Extract the (X, Y) coordinate from the center of the cell holding the provided text.  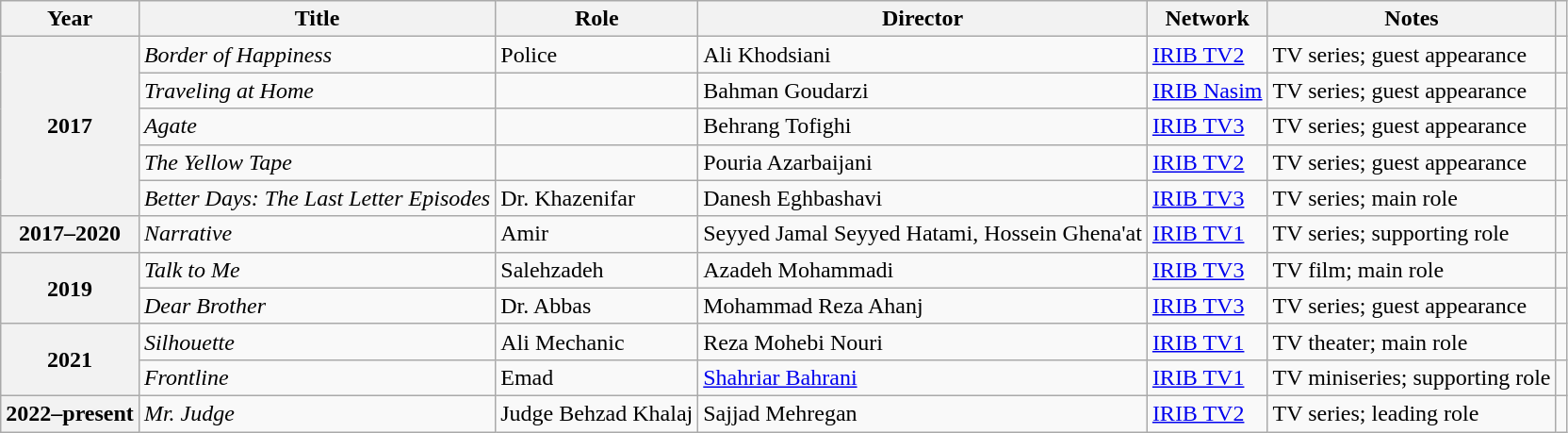
Behrang Tofighi (923, 126)
Danesh Eghbashavi (923, 198)
Sajjad Mehregan (923, 413)
Notes (1412, 19)
Border of Happiness (317, 55)
Ali Khodsiani (923, 55)
Narrative (317, 234)
The Yellow Tape (317, 162)
Network (1207, 19)
Mohammad Reza Ahanj (923, 306)
2021 (70, 359)
Title (317, 19)
Shahriar Bahrani (923, 377)
IRIB Nasim (1207, 91)
Director (923, 19)
TV series; supporting role (1412, 234)
2022–present (70, 413)
Mr. Judge (317, 413)
2017–2020 (70, 234)
Dr. Khazenifar (597, 198)
2019 (70, 288)
Judge Behzad Khalaj (597, 413)
Frontline (317, 377)
Pouria Azarbaijani (923, 162)
Agate (317, 126)
Dr. Abbas (597, 306)
TV miniseries; supporting role (1412, 377)
TV theater; main role (1412, 341)
Ali Mechanic (597, 341)
Amir (597, 234)
Better Days: The Last Letter Episodes (317, 198)
Emad (597, 377)
Role (597, 19)
Traveling at Home (317, 91)
Dear Brother (317, 306)
2017 (70, 126)
Bahman Goudarzi (923, 91)
Seyyed Jamal Seyyed Hatami, Hossein Ghena'at (923, 234)
Reza Mohebi Nouri (923, 341)
Year (70, 19)
TV film; main role (1412, 270)
Azadeh Mohammadi (923, 270)
Talk to Me (317, 270)
Police (597, 55)
TV series; main role (1412, 198)
Salehzadeh (597, 270)
Silhouette (317, 341)
TV series; leading role (1412, 413)
